Determine the [X, Y] coordinate at the center of the cell enclosing the given text.  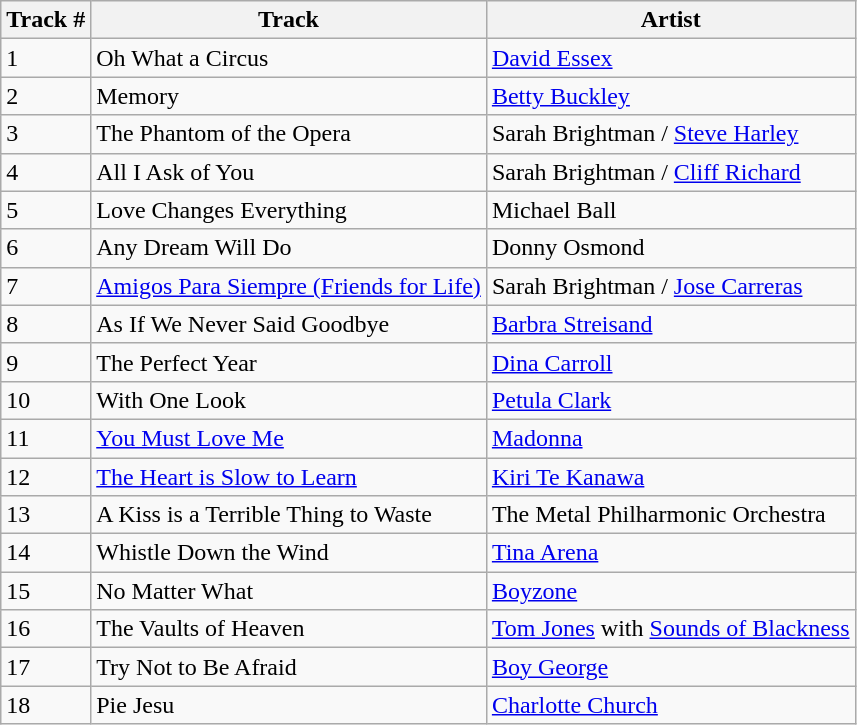
Love Changes Everything [289, 210]
Track [289, 20]
The Phantom of the Opera [289, 134]
8 [46, 324]
Tom Jones with Sounds of Blackness [670, 629]
10 [46, 400]
Madonna [670, 438]
You Must Love Me [289, 438]
16 [46, 629]
11 [46, 438]
17 [46, 667]
The Perfect Year [289, 362]
2 [46, 96]
David Essex [670, 58]
All I Ask of You [289, 172]
Sarah Brightman / Steve Harley [670, 134]
Pie Jesu [289, 705]
Dina Carroll [670, 362]
Sarah Brightman / Jose Carreras [670, 286]
With One Look [289, 400]
Oh What a Circus [289, 58]
Tina Arena [670, 553]
1 [46, 58]
Petula Clark [670, 400]
Betty Buckley [670, 96]
Try Not to Be Afraid [289, 667]
Whistle Down the Wind [289, 553]
12 [46, 477]
Kiri Te Kanawa [670, 477]
13 [46, 515]
15 [46, 591]
A Kiss is a Terrible Thing to Waste [289, 515]
No Matter What [289, 591]
14 [46, 553]
As If We Never Said Goodbye [289, 324]
Memory [289, 96]
3 [46, 134]
18 [46, 705]
7 [46, 286]
Amigos Para Siempre (Friends for Life) [289, 286]
Track # [46, 20]
The Vaults of Heaven [289, 629]
Michael Ball [670, 210]
Boyzone [670, 591]
Any Dream Will Do [289, 248]
Donny Osmond [670, 248]
Barbra Streisand [670, 324]
The Metal Philharmonic Orchestra [670, 515]
Charlotte Church [670, 705]
Artist [670, 20]
Sarah Brightman / Cliff Richard [670, 172]
The Heart is Slow to Learn [289, 477]
9 [46, 362]
6 [46, 248]
4 [46, 172]
5 [46, 210]
Boy George [670, 667]
